Output the (X, Y) coordinate of the center of the cell containing the given text.  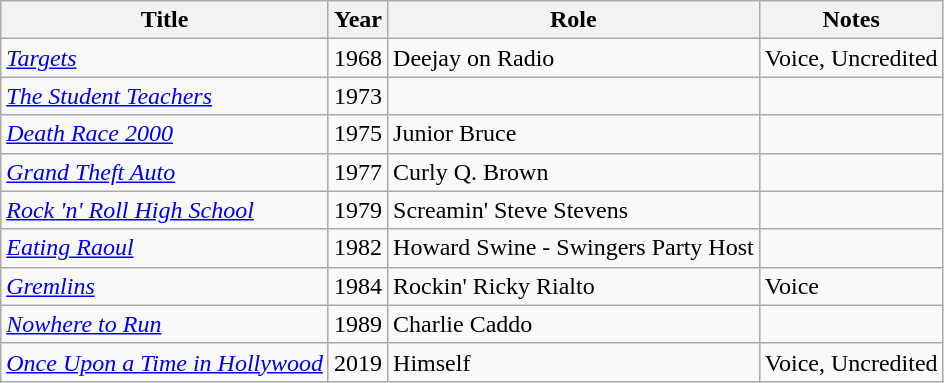
Notes (851, 20)
2019 (358, 362)
Junior Bruce (574, 134)
Nowhere to Run (165, 324)
Year (358, 20)
Curly Q. Brown (574, 172)
1989 (358, 324)
Grand Theft Auto (165, 172)
Deejay on Radio (574, 58)
Eating Raoul (165, 248)
1975 (358, 134)
1973 (358, 96)
Gremlins (165, 286)
1979 (358, 210)
Charlie Caddo (574, 324)
Rock 'n' Roll High School (165, 210)
The Student Teachers (165, 96)
Rockin' Ricky Rialto (574, 286)
1968 (358, 58)
Once Upon a Time in Hollywood (165, 362)
Targets (165, 58)
Role (574, 20)
Title (165, 20)
Himself (574, 362)
1977 (358, 172)
Death Race 2000 (165, 134)
1982 (358, 248)
1984 (358, 286)
Screamin' Steve Stevens (574, 210)
Howard Swine - Swingers Party Host (574, 248)
Voice (851, 286)
